Identify which cell holds the provided text, then report its [x, y] central coordinate. 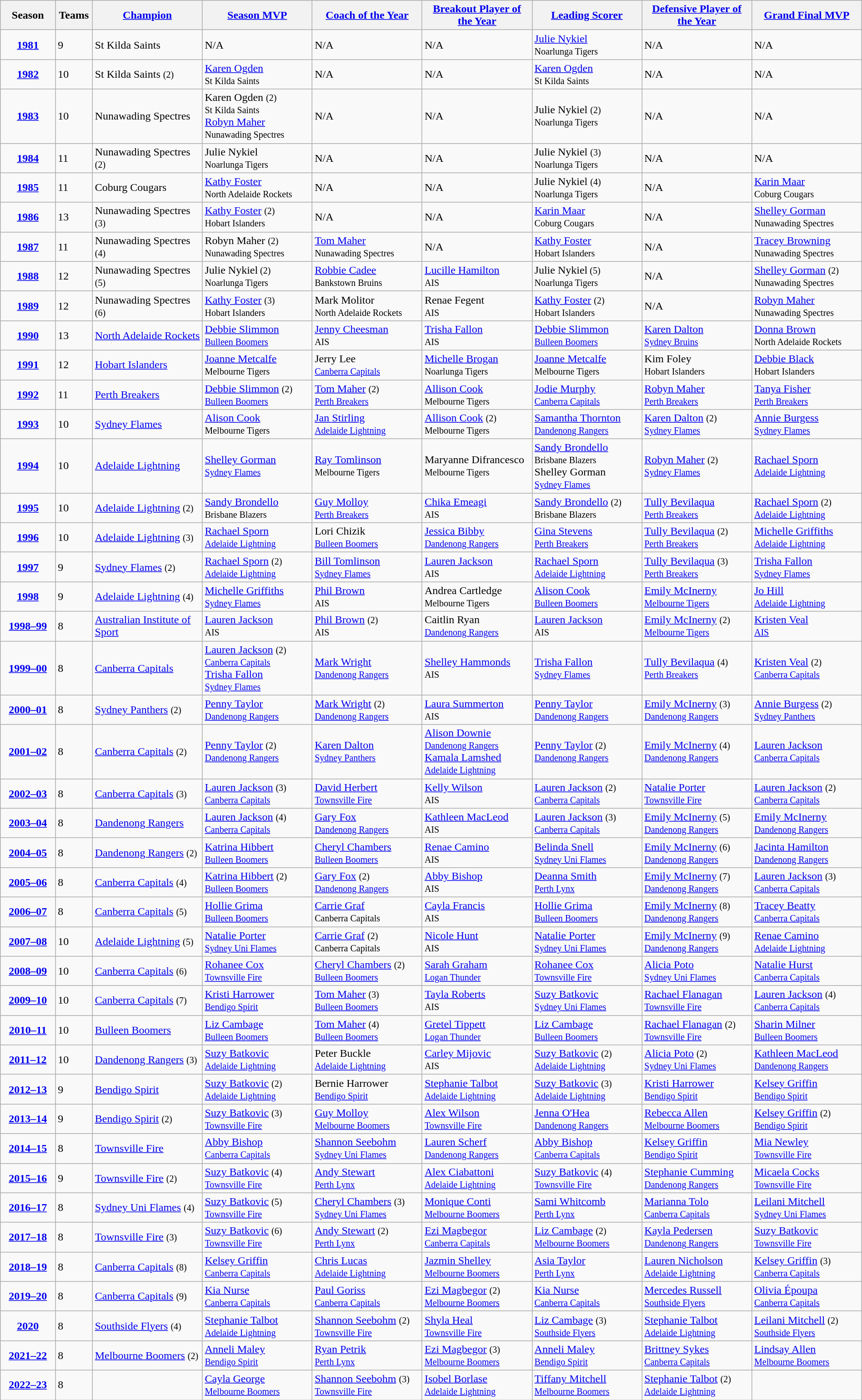
Kathy Foster (3)Hobart Islanders [257, 305]
Canberra Capitals (6) [147, 971]
Alison CookBulleen Boomers [587, 596]
Phil Brown (2)AIS [367, 626]
Michelle GriffithsAdelaide Lightning [807, 537]
Phil BrownAIS [367, 596]
Canberra Capitals (4) [147, 882]
Olivia ÉpoupaCanberra Capitals [807, 1296]
Mark MolitorNorth Adelaide Rockets [367, 305]
Alison CookMelbourne Tigers [257, 425]
Peter BuckleAdelaide Lightning [367, 1060]
2007–08 [28, 941]
Kelsey Griffin (3)Canberra Capitals [807, 1266]
Alicia PotoSydney Uni Flames [697, 971]
Nunawading Spectres (5) [147, 276]
Annie Burgess (2)Sydney Panthers [807, 710]
Leilani Mitchell Sydney Uni Flames [807, 1207]
Ryan Petrik Perth Lynx [367, 1355]
1997 [28, 567]
Emily McInerny (9)Dandenong Rangers [697, 941]
Andy Stewart (2)Perth Lynx [367, 1237]
Lauren NicholsonAdelaide Lightning [697, 1266]
Debbie BlackHobart Islanders [807, 365]
1994 [28, 466]
2001–02 [28, 752]
2015–16 [28, 1178]
Australian Institute of Sport [147, 626]
Nunawading Spectres (4) [147, 246]
Julie Nykiel Noarlunga Tigers [587, 45]
2020 [28, 1325]
Renae CaminoAdelaide Lightning [807, 941]
Debbie Slimmon (2)Bulleen Boomers [257, 395]
Defensive Player of the Year [697, 15]
Cheryl ChambersBulleen Boomers [367, 853]
Kathleen MacLeodAIS [477, 823]
2000–01 [28, 710]
Lindsay Allen Melbourne Boomers [807, 1355]
Nunawading Spectres (3) [147, 217]
Ezi Magbegor (3)Melbourne Boomers [477, 1355]
Rachael FlanaganTownsville Fire [697, 1001]
Suzy BatkovicSydney Uni Flames [587, 1001]
Adelaide Lightning (4) [147, 596]
Canberra Capitals (5) [147, 912]
Julie Nykiel (4)Noarlunga Tigers [587, 187]
Mark Wright (2)Dandenong Rangers [367, 710]
Emily McInerny (4)Dandenong Rangers [697, 752]
Canberra Capitals (9) [147, 1296]
Asia TaylorPerth Lynx [587, 1266]
Jo HillAdelaide Lightning [807, 596]
Renae CaminoAIS [477, 853]
Cayla GeorgeMelbourne Boomers [257, 1385]
Lucille HamiltonAIS [477, 276]
Emily McInerny (3)Dandenong Rangers [697, 710]
1981 [28, 45]
2016–17 [28, 1207]
Guy MolloyPerth Breakers [367, 508]
Season MVP [257, 15]
Shannon Seebohm (3)Townsville Fire [367, 1385]
Shelley HammondsAIS [477, 668]
Suzy Batkovic (6)Townsville Fire [257, 1237]
Natalie PorterTownsville Fire [697, 794]
Leilani Mitchell (2)Southside Flyers [807, 1325]
Shyla HealTownsville Fire [477, 1325]
Stephanie Cumming Dandenong Rangers [697, 1178]
Cheryl Chambers (2)Bulleen Boomers [367, 971]
Mia NewleyTownsville Fire [807, 1148]
Kathleen MacLeodDandenong Rangers [807, 1060]
Dandenong Rangers [147, 823]
Robyn MaherPerth Breakers [697, 395]
Canberra Capitals (8) [147, 1266]
Tully BevilaquaPerth Breakers [697, 508]
Donna BrownNorth Adelaide Rockets [807, 335]
Chika EmeagiAIS [477, 508]
Perth Breakers [147, 395]
Adelaide Lightning (5) [147, 941]
Micaela Cocks Townsville Fire [807, 1178]
Kathy FosterNorth Adelaide Rockets [257, 187]
2013–14 [28, 1119]
Abby BishopAIS [477, 882]
2004–05 [28, 853]
Adelaide Lightning [147, 466]
Emily McInerny (7)Dandenong Rangers [697, 882]
Bernie HarrowerBendigo Spirit [367, 1089]
1991 [28, 365]
Andrea CartledgeMelbourne Tigers [477, 596]
2021–22 [28, 1355]
Hobart Islanders [147, 365]
Jenny CheesmanAIS [367, 335]
Bendigo Spirit [147, 1089]
Stephanie Talbot (2)Adelaide Lightning [697, 1385]
Jacinta HamiltonDandenong Rangers [807, 853]
1998 [28, 596]
North Adelaide Rockets [147, 335]
St Kilda Saints [147, 45]
Kayla Pedersen Dandenong Rangers [697, 1237]
Dandenong Rangers (2) [147, 853]
Julie Nykiel (5)Noarlunga Tigers [587, 276]
Tanya FisherPerth Breakers [807, 395]
Lauren JacksonCanberra Capitals [807, 752]
Jazmin ShelleyMelbourne Boomers [477, 1266]
Tully Bevilaqua (2)Perth Breakers [697, 537]
2011–12 [28, 1060]
Coach of the Year [367, 15]
2008–09 [28, 971]
Trisha FallonAIS [477, 335]
Jodie MurphyCanberra Capitals [587, 395]
Lori ChizikBulleen Boomers [367, 537]
Bill TomlinsonSydney Flames [367, 567]
Emily McInerny (6)Dandenong Rangers [697, 853]
Nunawading Spectres [147, 116]
Dandenong Rangers (3) [147, 1060]
Coburg Cougars [147, 187]
Annie BurgessSydney Flames [807, 425]
Sydney Uni Flames (4) [147, 1207]
Season [28, 15]
1998–99 [28, 626]
Suzy Batkovic (3)Adelaide Lightning [587, 1089]
2009–10 [28, 1001]
Rachael Flanagan (2)Townsville Fire [697, 1030]
Paul GorissCanberra Capitals [367, 1296]
Kelly WilsonAIS [477, 794]
1988 [28, 276]
Samantha ThorntonDandenong Rangers [587, 425]
Jan StirlingAdelaide Lightning [367, 425]
Adelaide Lightning (2) [147, 508]
Nunawading Spectres (6) [147, 305]
Guy MolloyMelbourne Boomers [367, 1119]
Ezi MagbegorCanberra Capitals [477, 1237]
Allison CookMelbourne Tigers [477, 395]
Emily McInernyDandenong Rangers [807, 823]
Canberra Capitals [147, 668]
Sandy Brondello (2)Brisbane Blazers [587, 508]
Emily McInerny (2)Melbourne Tigers [697, 626]
Tully Bevilaqua (4)Perth Breakers [697, 668]
Mark WrightDandenong Rangers [367, 668]
Gary FoxDandenong Rangers [367, 823]
Cheryl Chambers (3)Sydney Uni Flames [367, 1207]
Mercedes RussellSouthside Flyers [697, 1296]
Maryanne DifrancescoMelbourne Tigers [477, 466]
Sami Whitcomb Perth Lynx [587, 1207]
Teams [74, 15]
Suzy Batkovic Townsville Fire [807, 1237]
1985 [28, 187]
Lauren Jackson (2)Canberra CapitalsTrisha FallonSydney Flames [257, 668]
1996 [28, 537]
Allison Cook (2)Melbourne Tigers [477, 425]
Emily McInernyMelbourne Tigers [697, 596]
Emily McInerny (5)Dandenong Rangers [697, 823]
Isobel Borlase Adelaide Lightning [477, 1385]
Carley MijovicAIS [477, 1060]
2005–06 [28, 882]
Rebecca AllenMelbourne Boomers [697, 1119]
Karen Dalton (2)Sydney Flames [697, 425]
Canberra Capitals (7) [147, 1001]
2002–03 [28, 794]
Jerry LeeCanberra Capitals [367, 365]
Gina StevensPerth Breakers [587, 537]
Belinda SnellSydney Uni Flames [587, 853]
Karen Ogden (2)St Kilda SaintsRobyn MaherNunawading Spectres [257, 116]
St Kilda Saints (2) [147, 75]
Breakout Player of the Year [477, 15]
Emily McInerny (8)Dandenong Rangers [697, 912]
2014–15 [28, 1148]
Grand Final MVP [807, 15]
Robyn Maher (2)Sydney Flames [697, 466]
Adelaide Lightning (3) [147, 537]
Julie Nykiel (3)Noarlunga Tigers [587, 158]
Ezi Magbegor (2)Melbourne Boomers [477, 1296]
Sharin MilnerBulleen Boomers [807, 1030]
2019–20 [28, 1296]
Liz Cambage (3)Southside Flyers [587, 1325]
Tom Maher (3)Bulleen Boomers [367, 1001]
Michelle BroganNoarlunga Tigers [477, 365]
Shannon Seebohm (2)Townsville Fire [367, 1325]
Canberra Capitals (2) [147, 752]
Townsville Fire (3) [147, 1237]
Chris LucasAdelaide Lightning [367, 1266]
Robbie CadeeBankstown Bruins [367, 276]
Tracey BrowningNunawading Spectres [807, 246]
Champion [147, 15]
Nunawading Spectres (2) [147, 158]
Alex WilsonTownsville Fire [477, 1119]
Tiffany MitchellMelbourne Boomers [587, 1385]
Liz Cambage (2) Melbourne Boomers [587, 1237]
Gretel TippettLogan Thunder [477, 1030]
1995 [28, 508]
Ray TomlinsonMelbourne Tigers [367, 466]
Natalie HurstCanberra Capitals [807, 971]
1989 [28, 305]
Leading Scorer [587, 15]
Laura SummertonAIS [477, 710]
Andy Stewart Perth Lynx [367, 1178]
Canberra Capitals (3) [147, 794]
1990 [28, 335]
Tully Bevilaqua (3)Perth Breakers [697, 567]
Bendigo Spirit (2) [147, 1119]
Carrie GrafCanberra Capitals [367, 912]
Suzy BatkovicAdelaide Lightning [257, 1060]
Jessica BibbyDandenong Rangers [477, 537]
1983 [28, 116]
Tayla RobertsAIS [477, 1001]
Julie NykielNoarlunga Tigers [257, 158]
Tom Maher (2)Perth Breakers [367, 395]
Cayla FrancisAIS [477, 912]
2018–19 [28, 1266]
Alicia Poto (2)Sydney Uni Flames [697, 1060]
2022–23 [28, 1385]
Shannon SeebohmSydney Uni Flames [367, 1148]
Kristen VealAIS [807, 626]
2003–04 [28, 823]
Suzy Batkovic (3)Townsville Fire [257, 1119]
Shelley GormanSydney Flames [257, 466]
Robyn Maher (2)Nunawading Spectres [257, 246]
Shelley GormanNunawading Spectres [807, 217]
Carrie Graf (2)Canberra Capitals [367, 941]
Brittney SykesCanberra Capitals [697, 1355]
1987 [28, 246]
1992 [28, 395]
Jenna O'HeaDandenong Rangers [587, 1119]
Shelley Gorman (2)Nunawading Spectres [807, 276]
Townsville Fire (2) [147, 1178]
Sydney Flames [147, 425]
Sydney Panthers (2) [147, 710]
Tom MaherNunawading Spectres [367, 246]
Caitlin RyanDandenong Rangers [477, 626]
1984 [28, 158]
1986 [28, 217]
Renae FegentAIS [477, 305]
Melbourne Boomers (2) [147, 1355]
2006–07 [28, 912]
Katrina Hibbert (2)Bulleen Boomers [257, 882]
Monique ContiMelbourne Boomers [477, 1207]
Tracey BeattyCanberra Capitals [807, 912]
1999–00 [28, 668]
Katrina HibbertBulleen Boomers [257, 853]
Deanna SmithPerth Lynx [587, 882]
David HerbertTownsville Fire [367, 794]
Karen DaltonSydney Bruins [697, 335]
Kelsey GriffinCanberra Capitals [257, 1266]
Sandy BrondelloBrisbane BlazersShelley GormanSydney Flames [587, 466]
Sarah GrahamLogan Thunder [477, 971]
Alex CiabattoniAdelaide Lightning [477, 1178]
Kristen Veal (2)Canberra Capitals [807, 668]
Robyn MaherNunawading Spectres [807, 305]
Kathy FosterHobart Islanders [587, 246]
Marianna Tolo Canberra Capitals [697, 1207]
Karen DaltonSydney Panthers [367, 752]
1993 [28, 425]
Bulleen Boomers [147, 1030]
Suzy Batkovic (5)Townsville Fire [257, 1207]
Nicole HuntAIS [477, 941]
Michelle GriffithsSydney Flames [257, 596]
Gary Fox (2)Dandenong Rangers [367, 882]
Sydney Flames (2) [147, 567]
Townsville Fire [147, 1148]
Tom Maher (4)Bulleen Boomers [367, 1030]
Kelsey Griffin (2)Bendigo Spirit [807, 1119]
Southside Flyers (4) [147, 1325]
2010–11 [28, 1030]
2017–18 [28, 1237]
Sandy BrondelloBrisbane Blazers [257, 508]
Alison DownieDandenong RangersKamala LamshedAdelaide Lightning [477, 752]
1982 [28, 75]
Lauren ScherfDandenong Rangers [477, 1148]
Kim FoleyHobart Islanders [697, 365]
2012–13 [28, 1089]
